Scan for the cell matching the given text and deliver its [X, Y] coordinate at center. 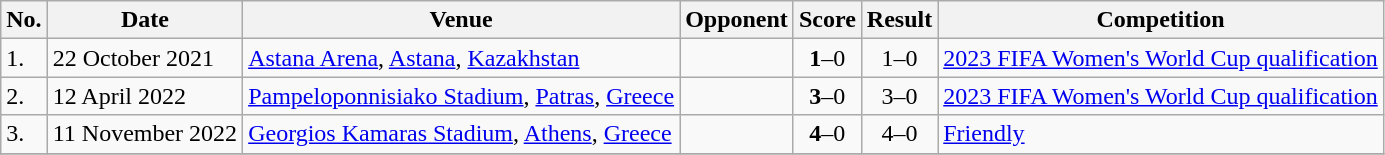
1. [24, 58]
11 November 2022 [144, 134]
Date [144, 20]
Friendly [1161, 134]
Venue [462, 20]
Competition [1161, 20]
12 April 2022 [144, 96]
Georgios Kamaras Stadium, Athens, Greece [462, 134]
Result [899, 20]
Pampeloponnisiako Stadium, Patras, Greece [462, 96]
22 October 2021 [144, 58]
2. [24, 96]
Astana Arena, Astana, Kazakhstan [462, 58]
Opponent [737, 20]
3. [24, 134]
Score [827, 20]
No. [24, 20]
